Determine the [X, Y] coordinate at the center of the cell enclosing the given text.  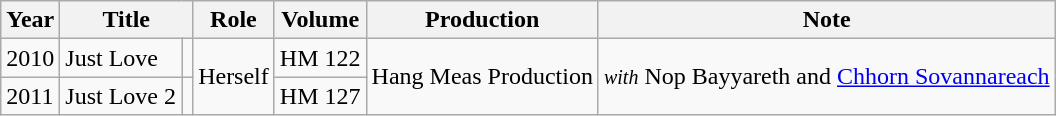
Just Love [121, 58]
Title [126, 20]
2011 [30, 96]
Just Love 2 [121, 96]
Production [482, 20]
Hang Meas Production [482, 77]
Volume [320, 20]
HM 122 [320, 58]
Herself [234, 77]
2010 [30, 58]
HM 127 [320, 96]
Role [234, 20]
with Nop Bayyareth and Chhorn Sovannareach [826, 77]
Year [30, 20]
Note [826, 20]
